Locate the cell with the specified text and output its [x, y] center coordinate. 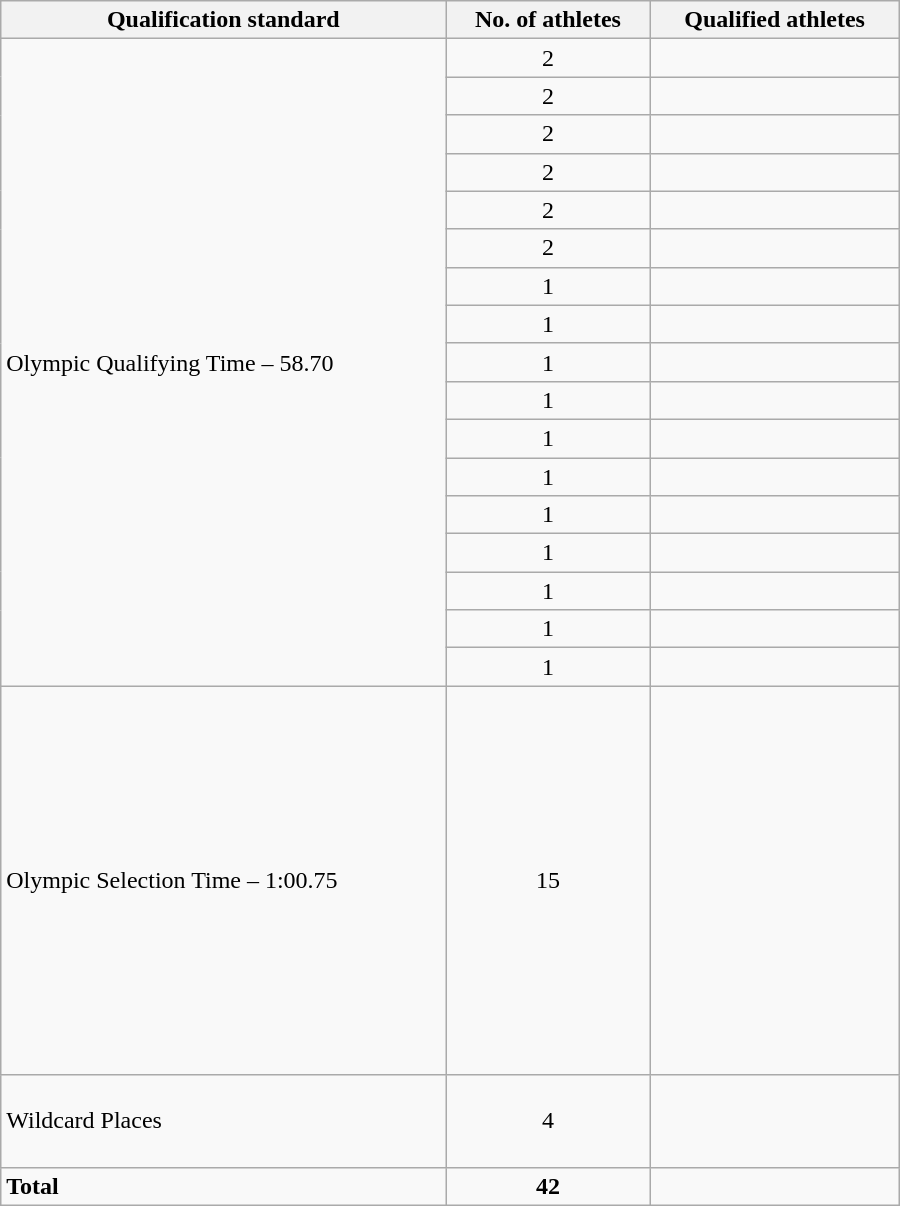
4 [548, 1121]
Wildcard Places [224, 1121]
Olympic Qualifying Time – 58.70 [224, 362]
15 [548, 880]
No. of athletes [548, 20]
Qualification standard [224, 20]
Qualified athletes [774, 20]
Olympic Selection Time – 1:00.75 [224, 880]
Total [224, 1186]
42 [548, 1186]
